Return (x, y) of the center of cell containing provided text 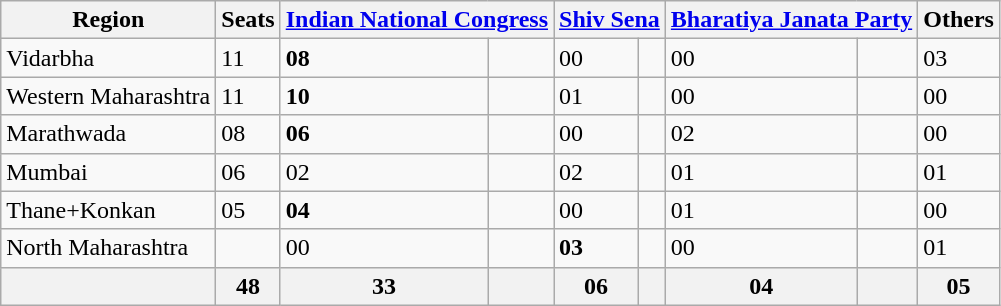
Thane+Konkan (108, 210)
Others (959, 20)
Vidarbha (108, 58)
North Maharashtra (108, 248)
10 (384, 96)
33 (384, 286)
48 (248, 286)
Bharatiya Janata Party (791, 20)
Western Maharashtra (108, 96)
Indian National Congress (416, 20)
Seats (248, 20)
Marathwada (108, 134)
Shiv Sena (610, 20)
Region (108, 20)
Mumbai (108, 172)
